Output the [x, y] coordinate of the center of the cell containing the given text.  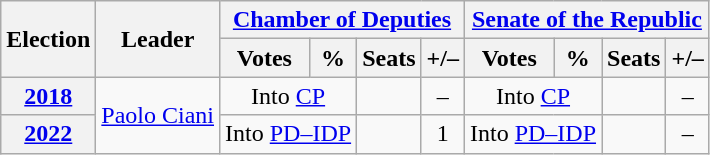
1 [442, 134]
Senate of the Republic [586, 20]
Leader [158, 39]
2022 [48, 134]
2018 [48, 96]
Election [48, 39]
Paolo Ciani [158, 115]
Chamber of Deputies [342, 20]
